Search for the cell housing the specified text and yield its [X, Y] center coordinate. 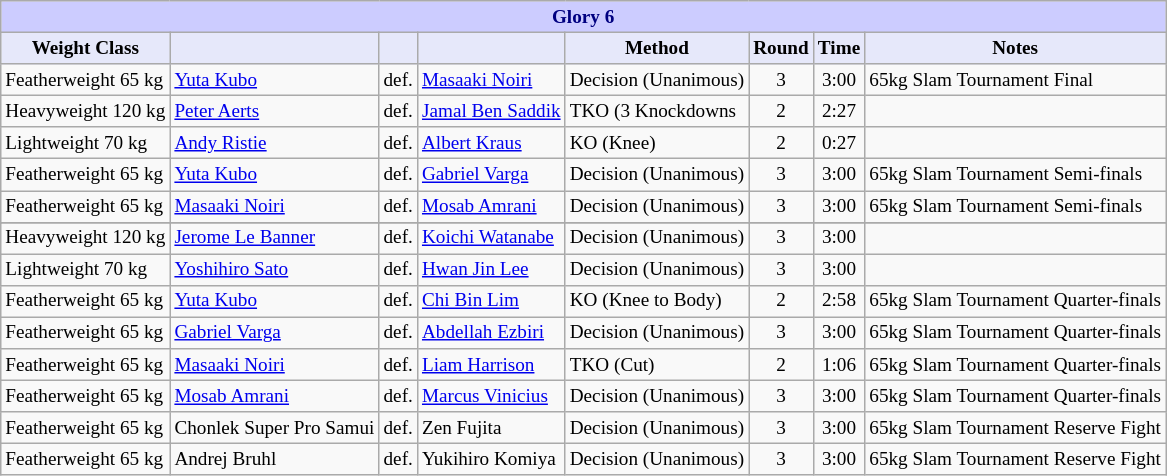
TKO (3 Knockdowns [656, 111]
Round [782, 48]
Abdellah Ezbiri [491, 333]
Notes [1016, 48]
Andrej Bruhl [274, 460]
0:27 [838, 143]
Yoshihiro Sato [274, 270]
Method [656, 48]
1:06 [838, 365]
2:27 [838, 111]
Chonlek Super Pro Samui [274, 428]
KO (Knee) [656, 143]
Peter Aerts [274, 111]
Chi Bin Lim [491, 301]
Hwan Jin Lee [491, 270]
Glory 6 [584, 17]
Zen Fujita [491, 428]
Koichi Watanabe [491, 238]
Yukihiro Komiya [491, 460]
2:58 [838, 301]
Andy Ristie [274, 143]
Jamal Ben Saddik [491, 111]
TKO (Cut) [656, 365]
Jerome Le Banner [274, 238]
Marcus Vinicius [491, 396]
Time [838, 48]
Weight Class [86, 48]
KO (Knee to Body) [656, 301]
Liam Harrison [491, 365]
Albert Kraus [491, 143]
65kg Slam Tournament Final [1016, 80]
